Pinpoint the cell where the given text exists, returning its [X, Y] midpoint coordinate. 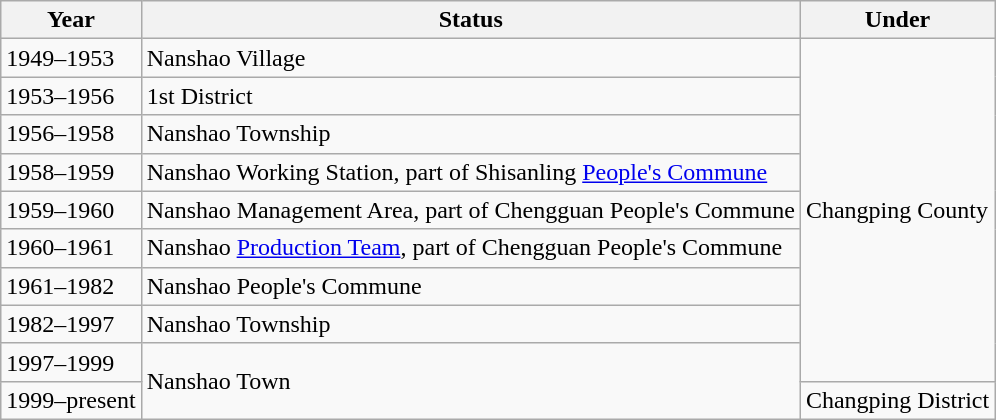
1958–1959 [71, 172]
Nanshao People's Commune [470, 286]
Changping District [897, 400]
1st District [470, 96]
Nanshao Production Team, part of Chengguan People's Commune [470, 248]
Nanshao Town [470, 381]
1997–1999 [71, 362]
Year [71, 20]
1999–present [71, 400]
1961–1982 [71, 286]
1959–1960 [71, 210]
Nanshao Working Station, part of Shisanling People's Commune [470, 172]
Status [470, 20]
Nanshao Management Area, part of Chengguan People's Commune [470, 210]
1960–1961 [71, 248]
1949–1953 [71, 58]
Under [897, 20]
1982–1997 [71, 324]
Changping County [897, 210]
1956–1958 [71, 134]
1953–1956 [71, 96]
Nanshao Village [470, 58]
